Identify which cell holds the provided text, then report its [X, Y] central coordinate. 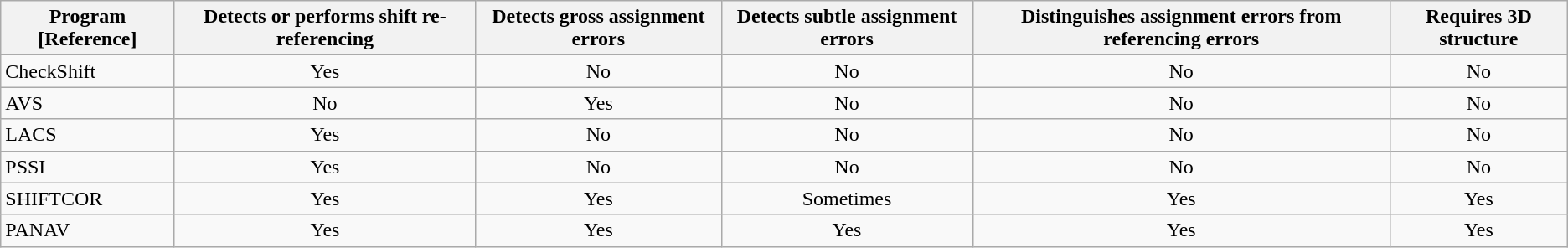
Detects or performs shift re-referencing [325, 28]
Requires 3D structure [1478, 28]
AVS [87, 103]
PANAV [87, 230]
Detects gross assignment errors [598, 28]
Sometimes [847, 199]
Program [Reference] [87, 28]
LACS [87, 135]
SHIFTCOR [87, 199]
PSSI [87, 167]
Detects subtle assignment errors [847, 28]
Distinguishes assignment errors from referencing errors [1181, 28]
CheckShift [87, 71]
